Find where the given text appears and provide that cell's center as (X, Y) coordinate. 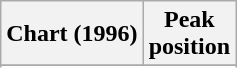
Peakposition (189, 34)
Chart (1996) (72, 34)
